Detect which cell encompasses the target text, then output its (x, y) center coordinate. 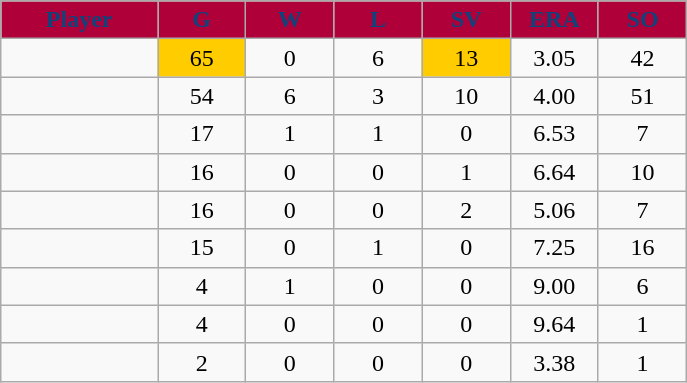
ERA (554, 20)
13 (466, 58)
W (290, 20)
SV (466, 20)
6.64 (554, 172)
51 (642, 96)
L (378, 20)
6.53 (554, 134)
17 (202, 134)
9.64 (554, 324)
54 (202, 96)
3.05 (554, 58)
3 (378, 96)
65 (202, 58)
4.00 (554, 96)
7.25 (554, 248)
Player (80, 20)
SO (642, 20)
G (202, 20)
5.06 (554, 210)
42 (642, 58)
15 (202, 248)
3.38 (554, 362)
9.00 (554, 286)
